Extract the [X, Y] coordinate from the center of the cell holding the provided text.  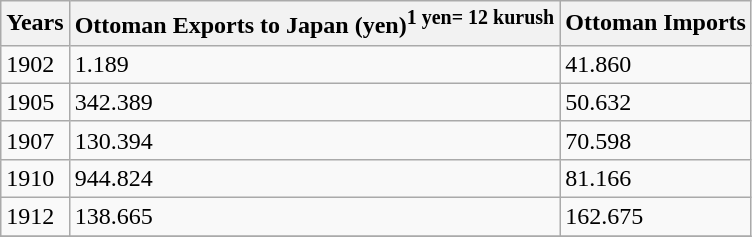
1907 [35, 140]
50.632 [656, 102]
70.598 [656, 140]
Ottoman Exports to Japan (yen)1 yen= 12 kurush [314, 24]
162.675 [656, 217]
130.394 [314, 140]
Ottoman Imports [656, 24]
41.860 [656, 64]
Years [35, 24]
81.166 [656, 178]
944.824 [314, 178]
1902 [35, 64]
1.189 [314, 64]
1912 [35, 217]
342.389 [314, 102]
1910 [35, 178]
138.665 [314, 217]
1905 [35, 102]
